Return (X, Y) of the center of cell containing provided text 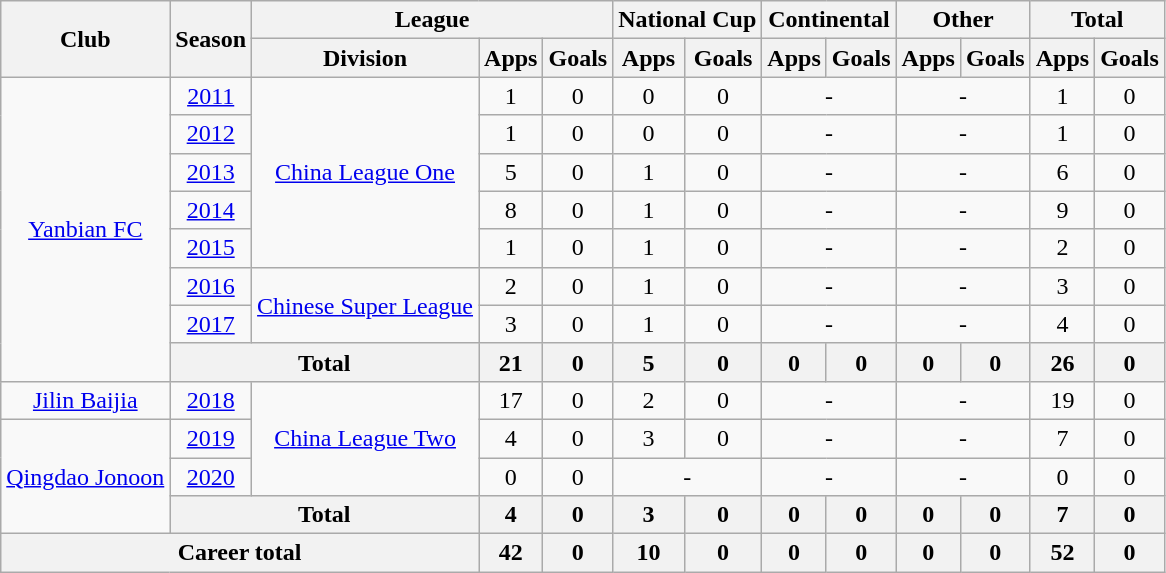
Qingdao Jonoon (86, 476)
Other (963, 20)
19 (1062, 400)
Chinese Super League (366, 305)
National Cup (688, 20)
Club (86, 39)
26 (1062, 362)
Continental (829, 20)
42 (511, 553)
2018 (211, 400)
2016 (211, 286)
2012 (211, 134)
10 (649, 553)
Division (366, 58)
2017 (211, 324)
52 (1062, 553)
2014 (211, 210)
2011 (211, 96)
2015 (211, 248)
Jilin Baijia (86, 400)
2013 (211, 172)
Yanbian FC (86, 229)
2019 (211, 438)
China League One (366, 172)
21 (511, 362)
Season (211, 39)
League (432, 20)
6 (1062, 172)
9 (1062, 210)
Career total (240, 553)
China League Two (366, 438)
8 (511, 210)
2020 (211, 477)
17 (511, 400)
